Return (x, y) of the center of cell containing provided text 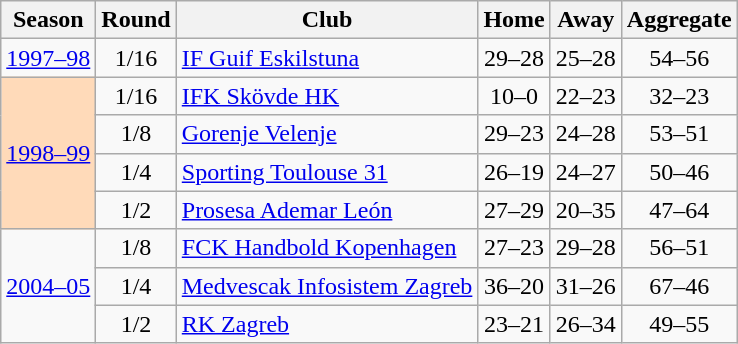
Round (136, 20)
54–56 (679, 58)
26–34 (586, 324)
27–23 (514, 248)
1997–98 (48, 58)
10–0 (514, 96)
Prosesa Ademar León (327, 210)
67–46 (679, 286)
24–27 (586, 172)
20–35 (586, 210)
56–51 (679, 248)
24–28 (586, 134)
25–28 (586, 58)
26–19 (514, 172)
49–55 (679, 324)
2004–05 (48, 286)
IFK Skövde HK (327, 96)
36–20 (514, 286)
47–64 (679, 210)
Away (586, 20)
RK Zagreb (327, 324)
Season (48, 20)
IF Guif Eskilstuna (327, 58)
53–51 (679, 134)
FCK Handbold Kopenhagen (327, 248)
Aggregate (679, 20)
27–29 (514, 210)
Medvescak Infosistem Zagreb (327, 286)
32–23 (679, 96)
Sporting Toulouse 31 (327, 172)
31–26 (586, 286)
29–23 (514, 134)
Gorenje Velenje (327, 134)
50–46 (679, 172)
Home (514, 20)
22–23 (586, 96)
23–21 (514, 324)
Club (327, 20)
1998–99 (48, 153)
